Return (X, Y) of the center of cell containing provided text 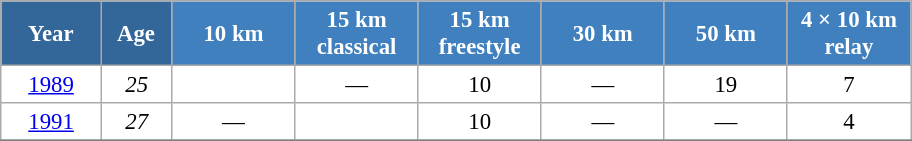
15 km classical (356, 34)
19 (726, 85)
Year (52, 34)
15 km freestyle (480, 34)
50 km (726, 34)
7 (848, 85)
10 km (234, 34)
1989 (52, 85)
4 × 10 km relay (848, 34)
25 (136, 85)
Age (136, 34)
4 (848, 122)
1991 (52, 122)
27 (136, 122)
30 km (602, 34)
